Identify which cell holds the provided text, then report its [X, Y] central coordinate. 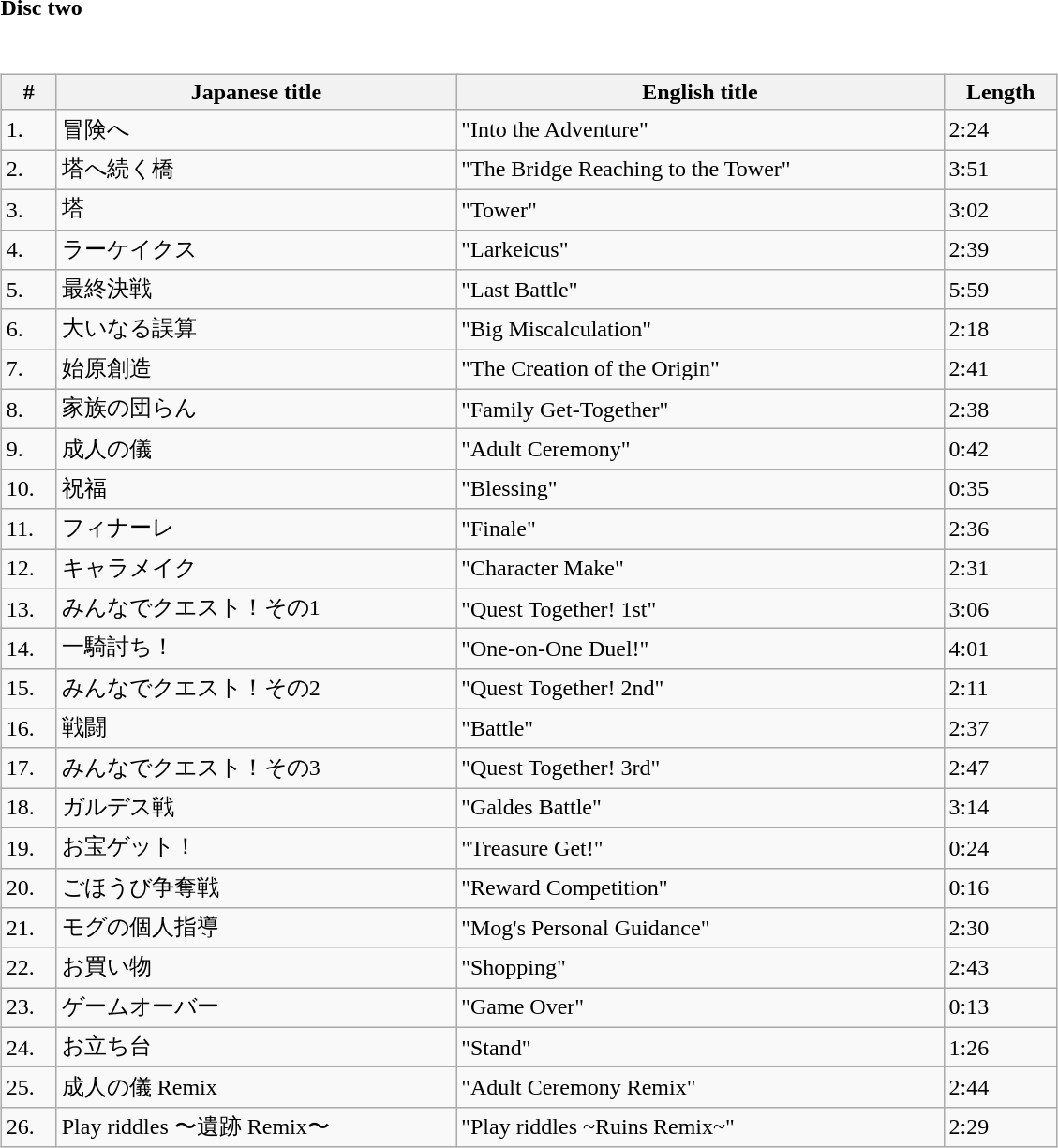
Length [1001, 92]
2:44 [1001, 1087]
お宝ゲット！ [256, 847]
Play riddles 〜遺跡 Remix〜 [256, 1126]
"Larkeicus" [700, 249]
"The Creation of the Origin" [700, 369]
English title [700, 92]
お立ち台 [256, 1048]
"Tower" [700, 210]
"Quest Together! 1st" [700, 609]
4:01 [1001, 649]
モグの個人指導 [256, 928]
26. [28, 1126]
"Battle" [700, 729]
15. [28, 688]
3:06 [1001, 609]
"Finale" [700, 529]
2:43 [1001, 967]
5:59 [1001, 291]
ゲームオーバー [256, 1008]
冒険へ [256, 129]
1:26 [1001, 1048]
"Adult Ceremony" [700, 450]
塔へ続く橋 [256, 171]
"Quest Together! 2nd" [700, 688]
始原創造 [256, 369]
2:37 [1001, 729]
4. [28, 249]
6. [28, 330]
23. [28, 1008]
ラーケイクス [256, 249]
祝福 [256, 489]
"One-on-One Duel!" [700, 649]
フィナーレ [256, 529]
9. [28, 450]
17. [28, 768]
11. [28, 529]
1. [28, 129]
# [28, 92]
20. [28, 888]
"Into the Adventure" [700, 129]
2:47 [1001, 768]
2:11 [1001, 688]
"Treasure Get!" [700, 847]
3:51 [1001, 171]
2:39 [1001, 249]
5. [28, 291]
3:14 [1001, 808]
13. [28, 609]
14. [28, 649]
最終決戦 [256, 291]
"Big Miscalculation" [700, 330]
3. [28, 210]
"Stand" [700, 1048]
キャラメイク [256, 570]
"Galdes Battle" [700, 808]
2:18 [1001, 330]
0:13 [1001, 1008]
10. [28, 489]
成人の儀 Remix [256, 1087]
成人の儀 [256, 450]
19. [28, 847]
24. [28, 1048]
"The Bridge Reaching to the Tower" [700, 171]
塔 [256, 210]
2:31 [1001, 570]
18. [28, 808]
21. [28, 928]
"Game Over" [700, 1008]
"Character Make" [700, 570]
2:36 [1001, 529]
みんなでクエスト！その1 [256, 609]
みんなでクエスト！その2 [256, 688]
2. [28, 171]
お買い物 [256, 967]
"Reward Competition" [700, 888]
"Play riddles ~Ruins Remix~" [700, 1126]
家族の団らん [256, 409]
3:02 [1001, 210]
2:24 [1001, 129]
みんなでクエスト！その3 [256, 768]
0:16 [1001, 888]
ガルデス戦 [256, 808]
"Family Get-Together" [700, 409]
"Shopping" [700, 967]
2:41 [1001, 369]
戦闘 [256, 729]
"Mog's Personal Guidance" [700, 928]
ごほうび争奪戦 [256, 888]
Japanese title [256, 92]
22. [28, 967]
"Last Battle" [700, 291]
2:38 [1001, 409]
2:30 [1001, 928]
2:29 [1001, 1126]
"Quest Together! 3rd" [700, 768]
0:42 [1001, 450]
0:24 [1001, 847]
7. [28, 369]
25. [28, 1087]
0:35 [1001, 489]
"Blessing" [700, 489]
8. [28, 409]
大いなる誤算 [256, 330]
一騎討ち！ [256, 649]
12. [28, 570]
16. [28, 729]
"Adult Ceremony Remix" [700, 1087]
